For the text-containing cell, return its midpoint in (x, y) coordinate format. 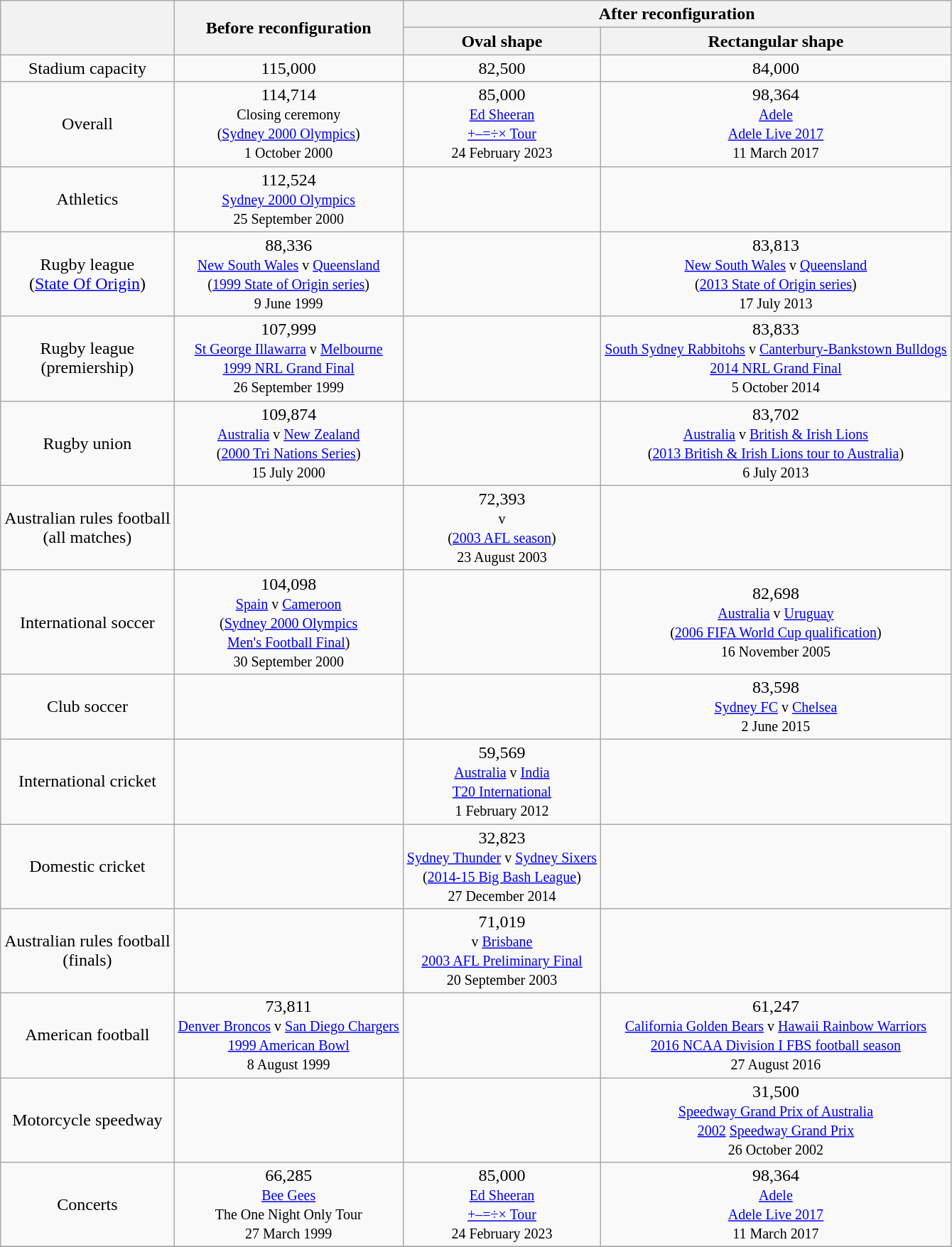
Club soccer (87, 706)
Athletics (87, 199)
73,811Denver Broncos v San Diego Chargers1999 American Bowl 8 August 1999 (288, 1036)
Oval shape (502, 41)
Rectangular shape (776, 41)
American football (87, 1036)
114,714Closing ceremony(Sydney 2000 Olympics)1 October 2000 (288, 124)
112,524Sydney 2000 Olympics25 September 2000 (288, 199)
61,247California Golden Bears v Hawaii Rainbow Warriors2016 NCAA Division I FBS football season 27 August 2016 (776, 1036)
109,874Australia v New Zealand(2000 Tri Nations Series)15 July 2000 (288, 443)
59,569Australia v IndiaT20 International1 February 2012 (502, 782)
Australian rules football(finals) (87, 951)
71,019 v Brisbane2003 AFL Preliminary Final20 September 2003 (502, 951)
83,833South Sydney Rabbitohs v Canterbury-Bankstown Bulldogs2014 NRL Grand Final5 October 2014 (776, 358)
107,999St George Illawarra v Melbourne1999 NRL Grand Final26 September 1999 (288, 358)
83,598Sydney FC v Chelsea2 June 2015 (776, 706)
115,000 (288, 68)
72,393 v (2003 AFL season)23 August 2003 (502, 527)
Domestic cricket (87, 867)
Australian rules football(all matches) (87, 527)
82,500 (502, 68)
Concerts (87, 1205)
Overall (87, 124)
Rugby league(State Of Origin) (87, 274)
66,285Bee GeesThe One Night Only Tour27 March 1999 (288, 1205)
83,813New South Wales v Queensland(2013 State of Origin series)17 July 2013 (776, 274)
32,823Sydney Thunder v Sydney Sixers(2014-15 Big Bash League)27 December 2014 (502, 867)
Motorcycle speedway (87, 1120)
After reconfiguration (676, 14)
International soccer (87, 622)
83,702Australia v British & Irish Lions(2013 British & Irish Lions tour to Australia)6 July 2013 (776, 443)
Rugby union (87, 443)
Stadium capacity (87, 68)
Rugby league(premiership) (87, 358)
31,500Speedway Grand Prix of Australia2002 Speedway Grand Prix26 October 2002 (776, 1120)
82,698Australia v Uruguay(2006 FIFA World Cup qualification)16 November 2005 (776, 622)
Before reconfiguration (288, 28)
International cricket (87, 782)
104,098Spain v Cameroon(Sydney 2000 OlympicsMen's Football Final)30 September 2000 (288, 622)
84,000 (776, 68)
88,336New South Wales v Queensland(1999 State of Origin series)9 June 1999 (288, 274)
